Scan for the cell matching the given text and deliver its [X, Y] coordinate at center. 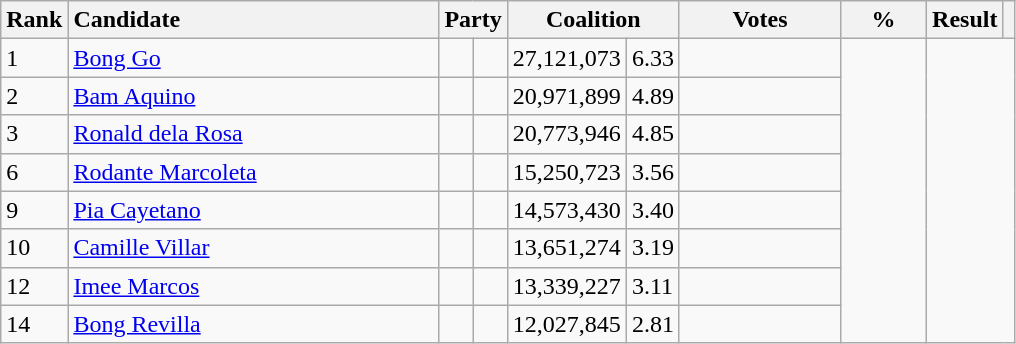
Bong Revilla [254, 324]
Bong Go [254, 58]
12 [34, 286]
4.85 [652, 134]
4.89 [652, 96]
15,250,723 [566, 172]
27,121,073 [566, 58]
14,573,430 [566, 210]
Votes [760, 20]
20,773,946 [566, 134]
Rank [34, 20]
3.19 [652, 248]
2 [34, 96]
Ronald dela Rosa [254, 134]
Rodante Marcoleta [254, 172]
Candidate [254, 20]
3.56 [652, 172]
Camille Villar [254, 248]
9 [34, 210]
13,651,274 [566, 248]
3 [34, 134]
Result [965, 20]
% [883, 20]
Coalition [593, 20]
3.40 [652, 210]
3.11 [652, 286]
Party [473, 20]
Bam Aquino [254, 96]
6.33 [652, 58]
14 [34, 324]
6 [34, 172]
Imee Marcos [254, 286]
1 [34, 58]
12,027,845 [566, 324]
20,971,899 [566, 96]
10 [34, 248]
2.81 [652, 324]
Pia Cayetano [254, 210]
13,339,227 [566, 286]
